Detect which cell encompasses the target text, then output its [X, Y] center coordinate. 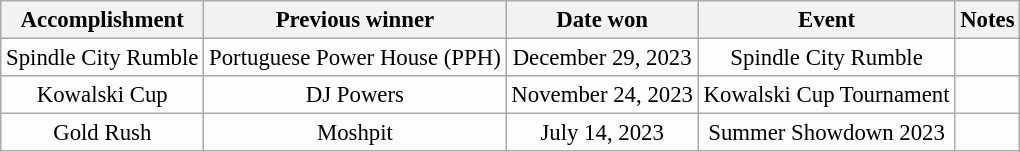
Notes [988, 20]
Portuguese Power House (PPH) [355, 58]
Kowalski Cup [102, 95]
Moshpit [355, 133]
Accomplishment [102, 20]
July 14, 2023 [602, 133]
Gold Rush [102, 133]
Kowalski Cup Tournament [826, 95]
Event [826, 20]
DJ Powers [355, 95]
Date won [602, 20]
Summer Showdown 2023 [826, 133]
Previous winner [355, 20]
November 24, 2023 [602, 95]
December 29, 2023 [602, 58]
